Detect which cell encompasses the target text, then output its [X, Y] center coordinate. 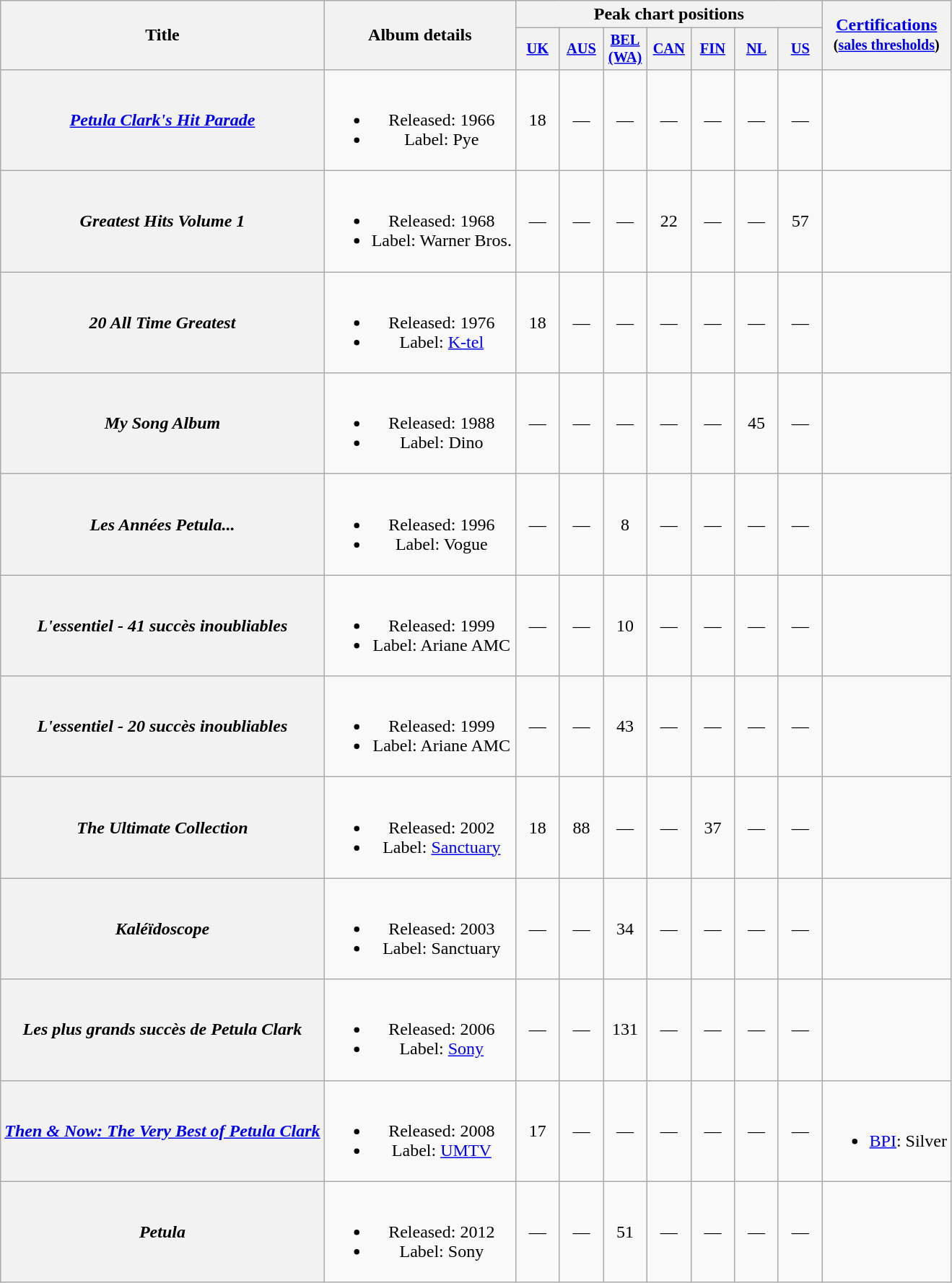
Released: 2012 Label: Sony [420, 1232]
Petula [162, 1232]
CAN [668, 49]
Petula Clark's Hit Parade [162, 120]
Album details [420, 35]
17 [537, 1131]
10 [625, 626]
Certifications(sales thresholds) [886, 35]
Les Années Petula... [162, 525]
34 [625, 929]
Released: 1996 Label: Vogue [420, 525]
Title [162, 35]
Released: 1968 Label: Warner Bros. [420, 222]
AUS [582, 49]
88 [582, 828]
Released: 2008 Label: UMTV [420, 1131]
Kaléïdoscope [162, 929]
Released: 2002 Label: Sanctuary [420, 828]
The Ultimate Collection [162, 828]
22 [668, 222]
Released: 2006 Label: Sony [420, 1030]
Released: 1976 Label: K-tel [420, 323]
US [800, 49]
My Song Album [162, 424]
131 [625, 1030]
L'essentiel - 20 succès inoubliables [162, 727]
BPI: Silver [886, 1131]
Then & Now: The Very Best of Petula Clark [162, 1131]
Les plus grands succès de Petula Clark [162, 1030]
BEL(WA) [625, 49]
37 [713, 828]
Released: 1966 Label: Pye [420, 120]
Released: 1988 Label: Dino [420, 424]
20 All Time Greatest [162, 323]
43 [625, 727]
FIN [713, 49]
8 [625, 525]
NL [756, 49]
L'essentiel - 41 succès inoubliables [162, 626]
Greatest Hits Volume 1 [162, 222]
Released: 2003 Label: Sanctuary [420, 929]
45 [756, 424]
UK [537, 49]
51 [625, 1232]
Peak chart positions [668, 14]
57 [800, 222]
